Output the [X, Y] coordinate of the center of the cell containing the given text.  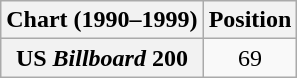
US Billboard 200 [102, 58]
Chart (1990–1999) [102, 20]
Position [250, 20]
69 [250, 58]
